Capture the cell that displays the provided text and extract its [X, Y] central coordinate. 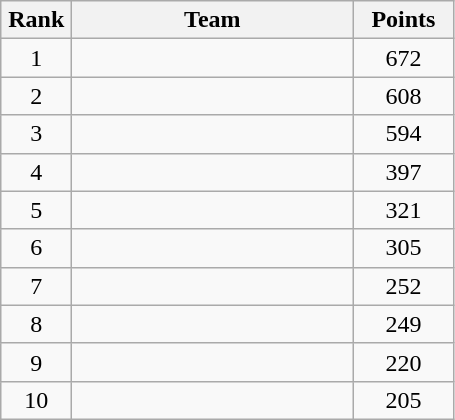
594 [404, 134]
3 [36, 134]
2 [36, 96]
397 [404, 172]
205 [404, 400]
8 [36, 324]
672 [404, 58]
249 [404, 324]
7 [36, 286]
252 [404, 286]
Team [212, 20]
220 [404, 362]
321 [404, 210]
1 [36, 58]
608 [404, 96]
305 [404, 248]
4 [36, 172]
Points [404, 20]
9 [36, 362]
5 [36, 210]
6 [36, 248]
Rank [36, 20]
10 [36, 400]
